Return [X, Y] of the center of cell containing provided text 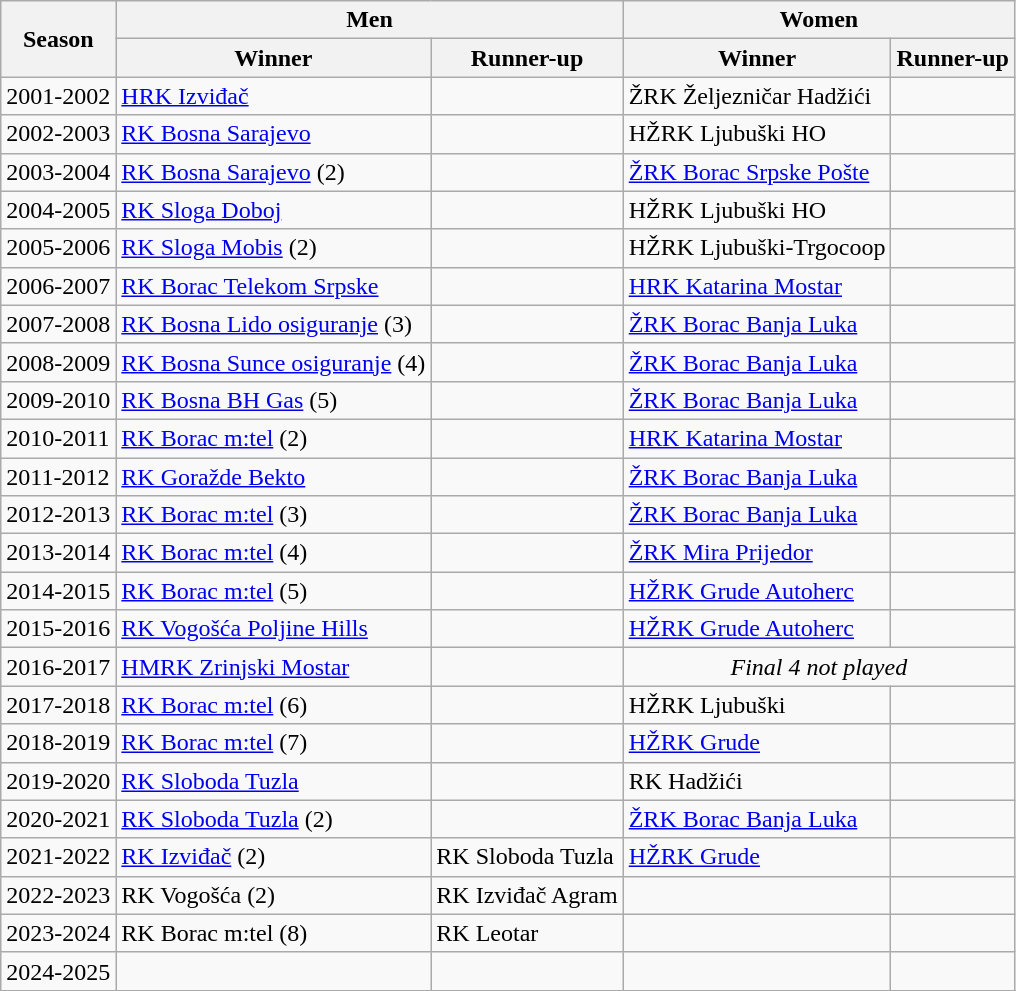
RK Izviđač Agram [527, 895]
2006-2007 [58, 286]
2017-2018 [58, 705]
RK Vogošća Poljine Hills [274, 629]
ŽRK Mira Prijedor [757, 553]
RK Sloga Doboj [274, 210]
RK Bosna Sarajevo (2) [274, 172]
2011-2012 [58, 477]
RK Sloboda Tuzla (2) [274, 819]
HŽRK Ljubuški [757, 705]
2023-2024 [58, 933]
RK Vogošća (2) [274, 895]
Final 4 not played [818, 667]
2005-2006 [58, 248]
RK Borac m:tel (2) [274, 438]
ŽRK Borac Srpske Pošte [757, 172]
RK Borac m:tel (3) [274, 515]
RK Bosna BH Gas (5) [274, 400]
2024-2025 [58, 971]
2008-2009 [58, 362]
RK Borac m:tel (8) [274, 933]
2016-2017 [58, 667]
RK Borac Telekom Srpske [274, 286]
2003-2004 [58, 172]
2001-2002 [58, 96]
HŽRK Ljubuški-Trgocoop [757, 248]
RK Borac m:tel (5) [274, 591]
RK Hadžići [757, 781]
2014-2015 [58, 591]
2002-2003 [58, 134]
Season [58, 39]
RK Borac m:tel (4) [274, 553]
2010-2011 [58, 438]
RK Borac m:tel (7) [274, 743]
HRK Izviđač [274, 96]
2013-2014 [58, 553]
Men [370, 20]
RK Bosna Sarajevo [274, 134]
RK Goražde Bekto [274, 477]
RK Bosna Sunce osiguranje (4) [274, 362]
2019-2020 [58, 781]
HMRK Zrinjski Mostar [274, 667]
2004-2005 [58, 210]
2012-2013 [58, 515]
2015-2016 [58, 629]
2009-2010 [58, 400]
2022-2023 [58, 895]
RK Leotar [527, 933]
Women [818, 20]
2020-2021 [58, 819]
2018-2019 [58, 743]
2021-2022 [58, 857]
ŽRK Željezničar Hadžići [757, 96]
RK Bosna Lido osiguranje (3) [274, 324]
RK Borac m:tel (6) [274, 705]
RK Sloga Mobis (2) [274, 248]
RK Izviđač (2) [274, 857]
2007-2008 [58, 324]
